Detect which cell encompasses the target text, then output its [X, Y] center coordinate. 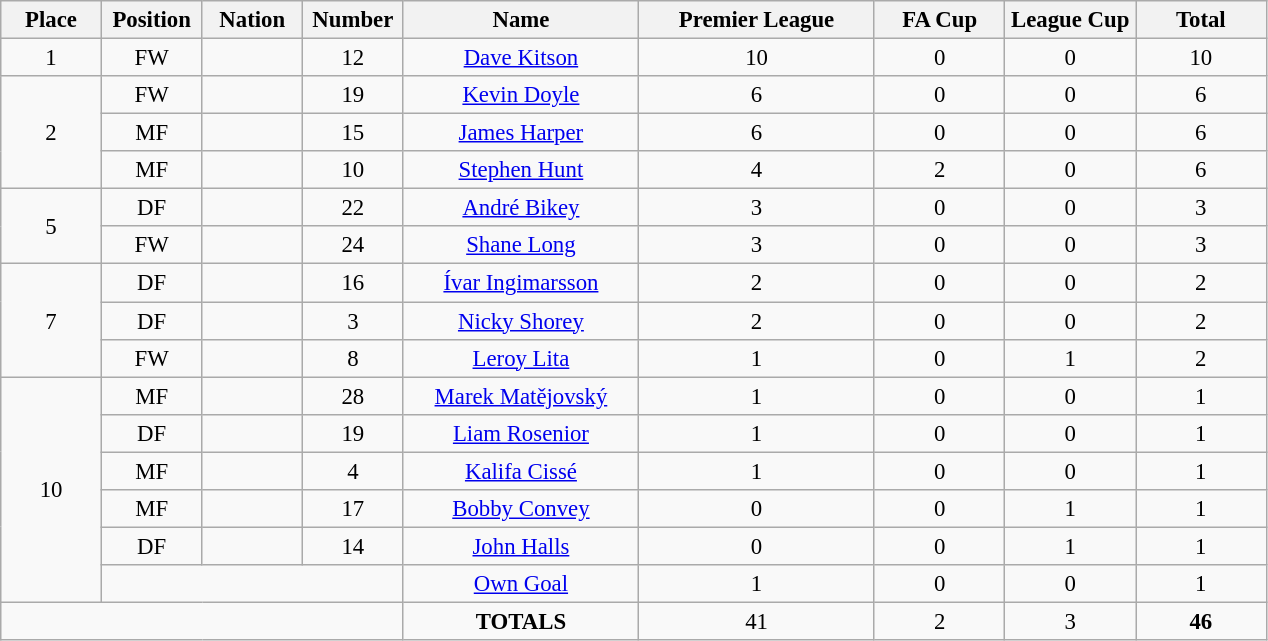
Kalifa Cissé [521, 471]
TOTALS [521, 621]
Name [521, 20]
28 [354, 396]
André Bikey [521, 208]
Ívar Ingimarsson [521, 283]
Total [1202, 20]
League Cup [1070, 20]
41 [757, 621]
Bobby Convey [521, 509]
Leroy Lita [521, 358]
5 [52, 226]
Own Goal [521, 584]
James Harper [521, 133]
Liam Rosenior [521, 433]
Nicky Shorey [521, 321]
Stephen Hunt [521, 170]
FA Cup [940, 20]
John Halls [521, 546]
Place [52, 20]
Position [152, 20]
15 [354, 133]
Dave Kitson [521, 58]
Kevin Doyle [521, 95]
12 [354, 58]
7 [52, 320]
Premier League [757, 20]
Shane Long [521, 245]
46 [1202, 621]
8 [354, 358]
Number [354, 20]
24 [354, 245]
Marek Matějovský [521, 396]
22 [354, 208]
16 [354, 283]
14 [354, 546]
Nation [252, 20]
17 [354, 509]
